Extract the (x, y) coordinate from the center of the cell holding the provided text.  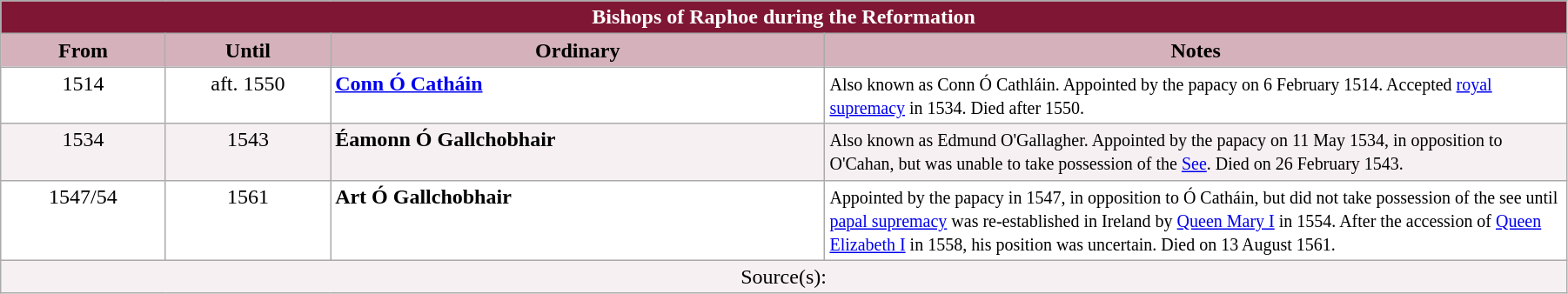
Until (247, 50)
1561 (247, 220)
1514 (84, 96)
From (84, 50)
Conn Ó Catháin (578, 96)
1543 (247, 151)
1547/54 (84, 220)
Notes (1196, 50)
Bishops of Raphoe during the Reformation (784, 17)
1534 (84, 151)
Also known as Conn Ó Cathláin. Appointed by the papacy on 6 February 1514. Accepted royal supremacy in 1534. Died after 1550. (1196, 96)
aft. 1550 (247, 96)
Source(s): (784, 277)
Éamonn Ó Gallchobhair (578, 151)
Ordinary (578, 50)
Art Ó Gallchobhair (578, 220)
